Capture the cell that displays the provided text and extract its [x, y] central coordinate. 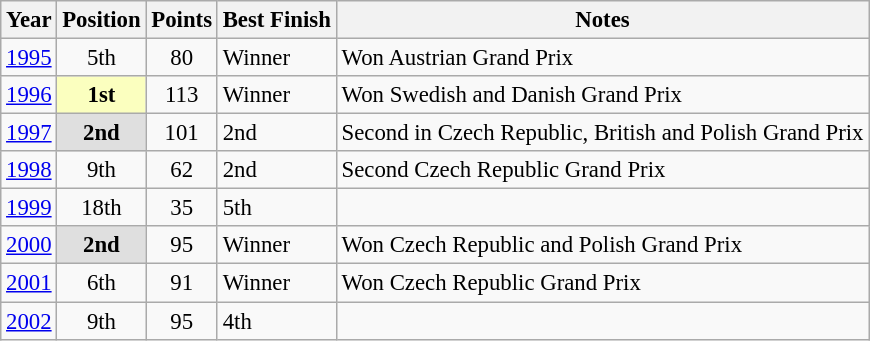
1999 [29, 208]
1997 [29, 133]
Best Finish [276, 20]
101 [182, 133]
113 [182, 95]
Position [102, 20]
80 [182, 58]
18th [102, 208]
1st [102, 95]
Second in Czech Republic, British and Polish Grand Prix [602, 133]
2002 [29, 321]
Won Czech Republic and Polish Grand Prix [602, 245]
62 [182, 170]
2001 [29, 283]
2000 [29, 245]
1998 [29, 170]
Won Swedish and Danish Grand Prix [602, 95]
91 [182, 283]
Won Czech Republic Grand Prix [602, 283]
35 [182, 208]
Points [182, 20]
4th [276, 321]
Won Austrian Grand Prix [602, 58]
6th [102, 283]
1995 [29, 58]
Notes [602, 20]
Year [29, 20]
Second Czech Republic Grand Prix [602, 170]
1996 [29, 95]
